Locate the cell with the specified text and output its (X, Y) center coordinate. 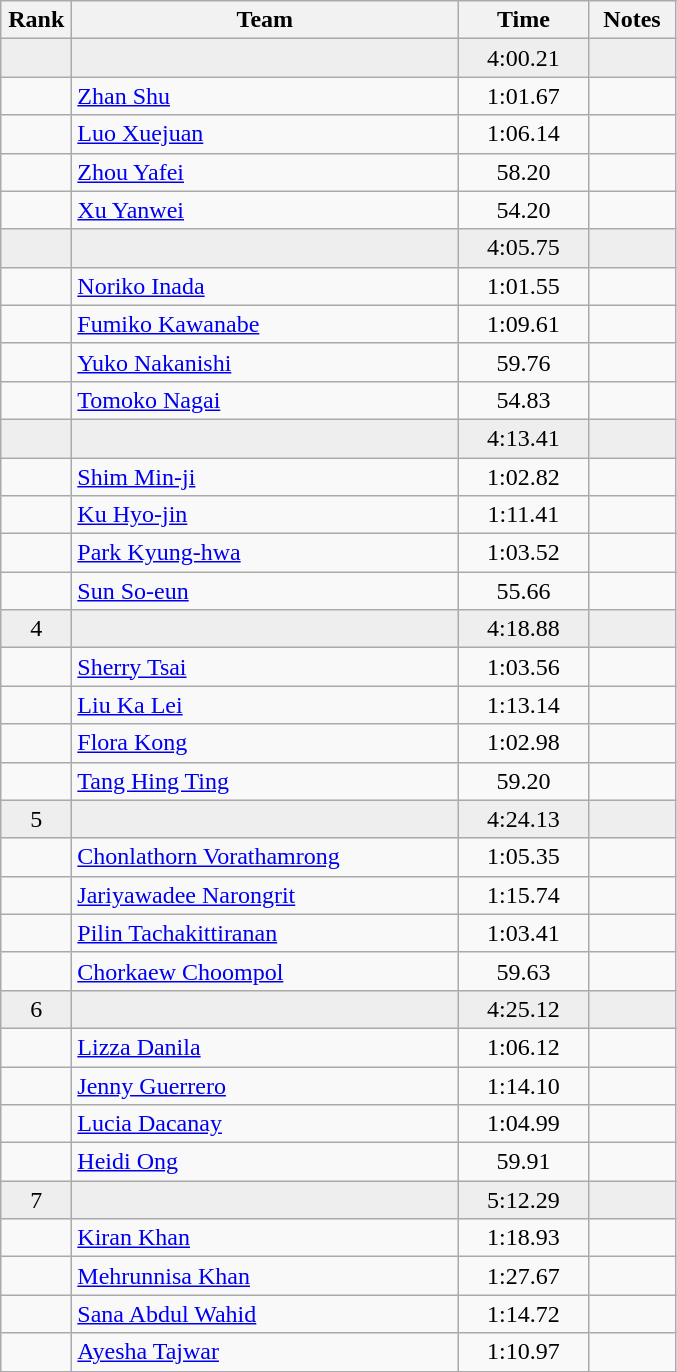
54.20 (524, 210)
59.76 (524, 362)
1:06.14 (524, 134)
Ku Hyo-jin (265, 515)
4:13.41 (524, 438)
4 (36, 629)
59.91 (524, 1162)
1:27.67 (524, 1276)
4:00.21 (524, 58)
1:03.41 (524, 933)
Yuko Nakanishi (265, 362)
Pilin Tachakittiranan (265, 933)
1:05.35 (524, 857)
1:04.99 (524, 1124)
59.63 (524, 971)
Xu Yanwei (265, 210)
Lucia Dacanay (265, 1124)
Lizza Danila (265, 1047)
Shim Min-ji (265, 477)
4:24.13 (524, 819)
Luo Xuejuan (265, 134)
Noriko Inada (265, 286)
59.20 (524, 781)
Tomoko Nagai (265, 400)
54.83 (524, 400)
4:18.88 (524, 629)
Time (524, 20)
Rank (36, 20)
Team (265, 20)
Tang Hing Ting (265, 781)
Ayesha Tajwar (265, 1352)
1:14.72 (524, 1314)
Sun So-eun (265, 591)
Park Kyung-hwa (265, 553)
1:02.82 (524, 477)
Zhan Shu (265, 96)
Kiran Khan (265, 1238)
1:03.56 (524, 667)
Zhou Yafei (265, 172)
4:25.12 (524, 1009)
1:01.67 (524, 96)
Fumiko Kawanabe (265, 324)
1:02.98 (524, 743)
1:15.74 (524, 895)
Sherry Tsai (265, 667)
Heidi Ong (265, 1162)
4:05.75 (524, 248)
58.20 (524, 172)
Mehrunnisa Khan (265, 1276)
Notes (632, 20)
1:11.41 (524, 515)
1:09.61 (524, 324)
1:18.93 (524, 1238)
55.66 (524, 591)
1:01.55 (524, 286)
Chonlathorn Vorathamrong (265, 857)
1:14.10 (524, 1085)
Chorkaew Choompol (265, 971)
Jariyawadee Narongrit (265, 895)
1:13.14 (524, 705)
Liu Ka Lei (265, 705)
1:10.97 (524, 1352)
5 (36, 819)
6 (36, 1009)
Sana Abdul Wahid (265, 1314)
Flora Kong (265, 743)
1:03.52 (524, 553)
5:12.29 (524, 1200)
Jenny Guerrero (265, 1085)
1:06.12 (524, 1047)
7 (36, 1200)
